Return the (X, Y) coordinate for the center point of the cell that contains the specified text.  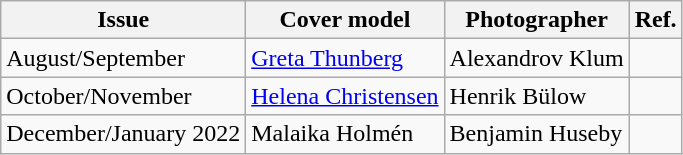
August/September (124, 58)
Benjamin Huseby (536, 134)
Photographer (536, 20)
Greta Thunberg (345, 58)
October/November (124, 96)
Alexandrov Klum (536, 58)
Helena Christensen (345, 96)
Cover model (345, 20)
December/January 2022 (124, 134)
Malaika Holmén (345, 134)
Issue (124, 20)
Ref. (656, 20)
Henrik Bülow (536, 96)
